Find where the given text appears and provide that cell's center as (x, y) coordinate. 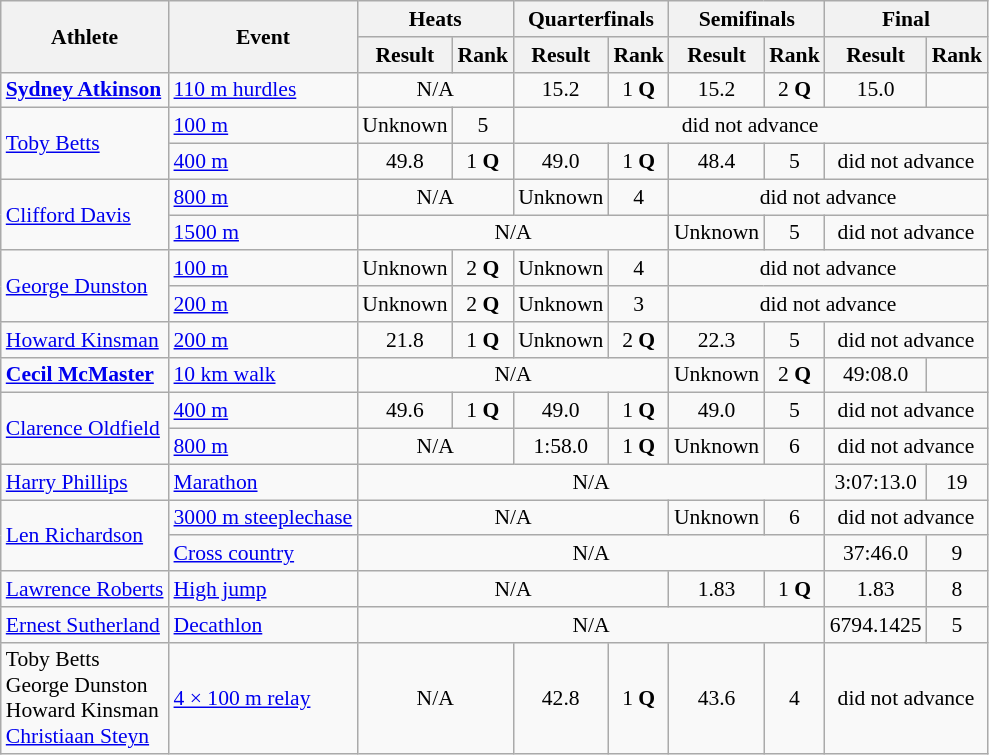
22.3 (716, 340)
37:46.0 (876, 554)
9 (958, 554)
Final (906, 19)
1:58.0 (560, 447)
Harry Phillips (85, 482)
Clarence Oldfield (85, 428)
4 × 100 m relay (264, 698)
3:07:13.0 (876, 482)
15.0 (876, 90)
42.8 (560, 698)
48.4 (716, 162)
Cecil McMaster (85, 375)
Len Richardson (85, 536)
10 km walk (264, 375)
Cross country (264, 554)
Marathon (264, 482)
Clifford Davis (85, 214)
Sydney Atkinson (85, 90)
19 (958, 482)
3000 m steeplechase (264, 518)
Semifinals (747, 19)
Event (264, 36)
High jump (264, 589)
43.6 (716, 698)
8 (958, 589)
49.8 (404, 162)
Ernest Sutherland (85, 625)
Heats (435, 19)
49.6 (404, 411)
George Dunston (85, 286)
Howard Kinsman (85, 340)
21.8 (404, 340)
Decathlon (264, 625)
Quarterfinals (591, 19)
Athlete (85, 36)
49:08.0 (876, 375)
6794.1425 (876, 625)
Lawrence Roberts (85, 589)
Toby Betts George Dunston Howard Kinsman Christiaan Steyn (85, 698)
3 (638, 304)
1500 m (264, 233)
110 m hurdles (264, 90)
Toby Betts (85, 144)
